Extract the [x, y] coordinate from the center of the cell holding the provided text.  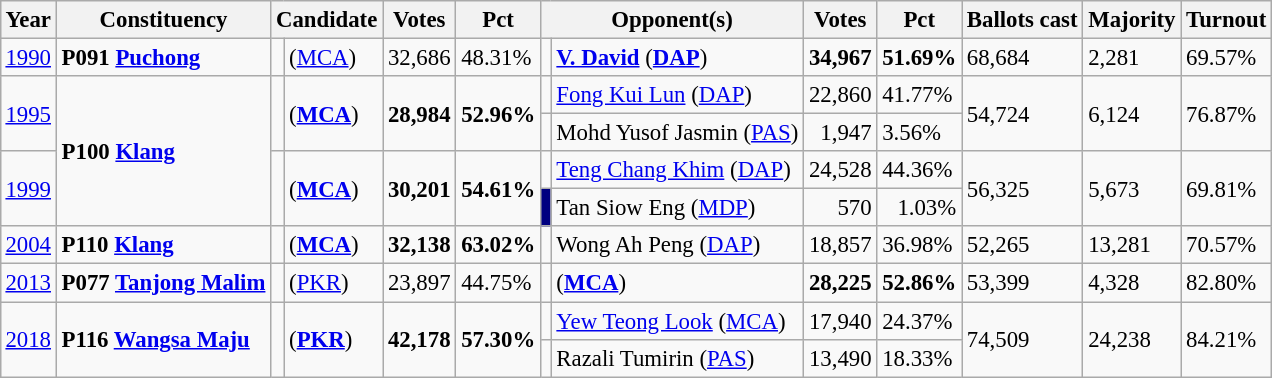
13,490 [840, 358]
52.96% [498, 114]
69.57% [1226, 57]
Majority [1132, 20]
Ballots cast [1022, 20]
2013 [28, 283]
Opponent(s) [672, 20]
Turnout [1226, 20]
52,265 [1022, 245]
70.57% [1226, 245]
1.03% [920, 208]
23,897 [420, 283]
Razali Tumirin (PAS) [678, 358]
P110 Klang [163, 245]
Wong Ah Peng (DAP) [678, 245]
Tan Siow Eng (MDP) [678, 208]
Teng Chang Khim (DAP) [678, 170]
Yew Teong Look (MCA) [678, 321]
570 [840, 208]
Constituency [163, 20]
42,178 [420, 340]
56,325 [1022, 188]
2004 [28, 245]
57.30% [498, 340]
V. David (DAP) [678, 57]
82.80% [1226, 283]
30,201 [420, 188]
54.61% [498, 188]
51.69% [920, 57]
Year [28, 20]
22,860 [840, 95]
68,684 [1022, 57]
Candidate [327, 20]
74,509 [1022, 340]
32,686 [420, 57]
P091 Puchong [163, 57]
Mohd Yusof Jasmin (PAS) [678, 133]
17,940 [840, 321]
54,724 [1022, 114]
28,225 [840, 283]
32,138 [420, 245]
3.56% [920, 133]
1995 [28, 114]
53,399 [1022, 283]
1990 [28, 57]
18,857 [840, 245]
13,281 [1132, 245]
P077 Tanjong Malim [163, 283]
2018 [28, 340]
76.87% [1226, 114]
44.75% [498, 283]
5,673 [1132, 188]
2,281 [1132, 57]
24,238 [1132, 340]
6,124 [1132, 114]
63.02% [498, 245]
18.33% [920, 358]
1999 [28, 188]
24.37% [920, 321]
44.36% [920, 170]
41.77% [920, 95]
P100 Klang [163, 151]
52.86% [920, 283]
4,328 [1132, 283]
84.21% [1226, 340]
34,967 [840, 57]
24,528 [840, 170]
1,947 [840, 133]
P116 Wangsa Maju [163, 340]
69.81% [1226, 188]
36.98% [920, 245]
48.31% [498, 57]
28,984 [420, 114]
Fong Kui Lun (DAP) [678, 95]
